Return the [x, y] coordinate for the center point of the cell that contains the specified text.  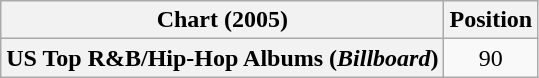
Chart (2005) [222, 20]
90 [491, 58]
Position [491, 20]
US Top R&B/Hip-Hop Albums (Billboard) [222, 58]
